Provide the (x, y) coordinate of the cell's center where the given text is located.  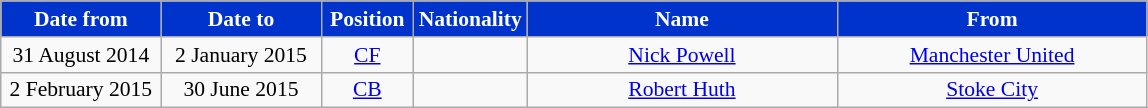
2 January 2015 (241, 55)
From (992, 19)
Manchester United (992, 55)
Robert Huth (682, 90)
Date to (241, 19)
Date from (81, 19)
Nationality (470, 19)
31 August 2014 (81, 55)
30 June 2015 (241, 90)
CF (368, 55)
Stoke City (992, 90)
2 February 2015 (81, 90)
CB (368, 90)
Position (368, 19)
Name (682, 19)
Nick Powell (682, 55)
